From the cell containing the given text, extract its center point as (X, Y) coordinate. 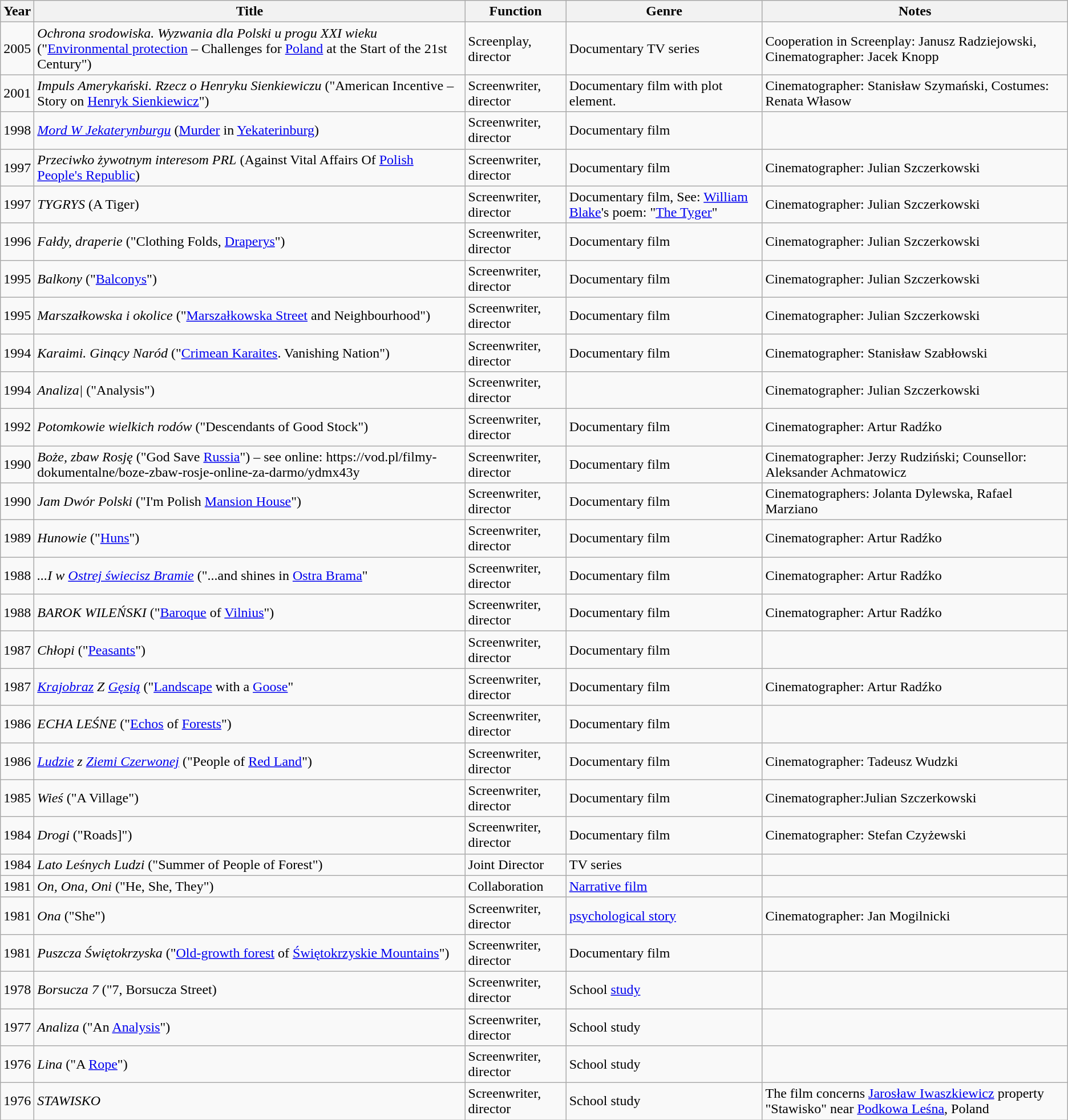
Documentary film, See: William Blake's poem: "The Tyger" (664, 204)
Boże, zbaw Rosję ("God Save Russia") – see online: https://vod.pl/filmy-dokumentalne/boze-zbaw-rosje-online-za-darmo/ydmx43y (250, 464)
2001 (17, 94)
2005 (17, 48)
Lina ("A Rope") (250, 1064)
Cooperation in Screenplay: Janusz Radziejowski, Cinematographer: Jacek Knopp (915, 48)
Cinematographers: Jolanta Dylewska, Rafael Marziano (915, 502)
Joint Director (516, 865)
Puszcza Świętokrzyska ("Old-growth forest of Świętokrzyskie Mountains") (250, 952)
Impuls Amerykański. Rzecz o Henryku Sienkiewiczu ("American Incentive – Story on Henryk Sienkiewicz") (250, 94)
...I w Ostrej świecisz Bramie ("...and shines in Ostra Brama" (250, 576)
Ona ("She") (250, 916)
BAROK WILEŃSKI ("Baroque of Vilnius") (250, 612)
The film concerns Jarosław Iwaszkiewicz property "Stawisko" near Podkowa Leśna, Poland (915, 1102)
Wieś ("A Village") (250, 798)
Cinematographer: Stanisław Szabłowski (915, 352)
Function (516, 11)
1998 (17, 130)
1996 (17, 242)
Cinematographer: Stanisław Szymański, Costumes: Renata Własow (915, 94)
Jam Dwór Polski ("I'm Polish Mansion House") (250, 502)
Ochrona srodowiska. Wyzwania dla Polski u progu XXI wieku ("Environmental protection – Challenges for Poland at the Start of the 21st Century") (250, 48)
Fałdy, draperie ("Clothing Folds, Draperys") (250, 242)
Genre (664, 11)
Karaimi. Ginący Naród ("Crimean Karaites. Vanishing Nation") (250, 352)
Chłopi ("Peasants") (250, 650)
Lato Leśnych Ludzi ("Summer of People of Forest") (250, 865)
TYGRYS (A Tiger) (250, 204)
1989 (17, 538)
Cinematographer: Tadeusz Wudzki (915, 761)
Analiza ("An Analysis") (250, 1026)
Collaboration (516, 886)
Screenplay, director (516, 48)
Notes (915, 11)
TV series (664, 865)
Analiza| ("Analysis") (250, 390)
Cinematographer: Jerzy Rudziński; Counsellor: Aleksander Achmatowicz (915, 464)
Potomkowie wielkich rodów ("Descendants of Good Stock") (250, 427)
Drogi ("Roads]") (250, 835)
Title (250, 11)
Cinematographer: Stefan Czyżewski (915, 835)
1977 (17, 1026)
1978 (17, 990)
Year (17, 11)
On, Ona, Oni ("He, She, They") (250, 886)
Mord W Jekaterynburgu (Murder in Yekaterinburg) (250, 130)
Przeciwko żywotnym interesom PRL (Against Vital Affairs Of Polish People's Republic) (250, 168)
Cinematographer:Julian Szczerkowski (915, 798)
Documentary film with plot element. (664, 94)
Cinematographer: Jan Mogilnicki (915, 916)
Borsucza 7 ("7, Borsucza Street) (250, 990)
psychological story (664, 916)
Krajobraz Z Gęsią ("Landscape with a Goose" (250, 687)
STAWISKO (250, 1102)
Ludzie z Ziemi Czerwonej ("People of Red Land") (250, 761)
1985 (17, 798)
ECHA LEŚNE ("Echos of Forests") (250, 724)
Hunowie ("Huns") (250, 538)
Narrative film (664, 886)
Marszałkowska i okolice ("Marszałkowska Street and Neighbourhood") (250, 316)
Documentary TV series (664, 48)
1992 (17, 427)
Balkony ("Balconys") (250, 278)
